Scan for the cell matching the given text and deliver its (X, Y) coordinate at center. 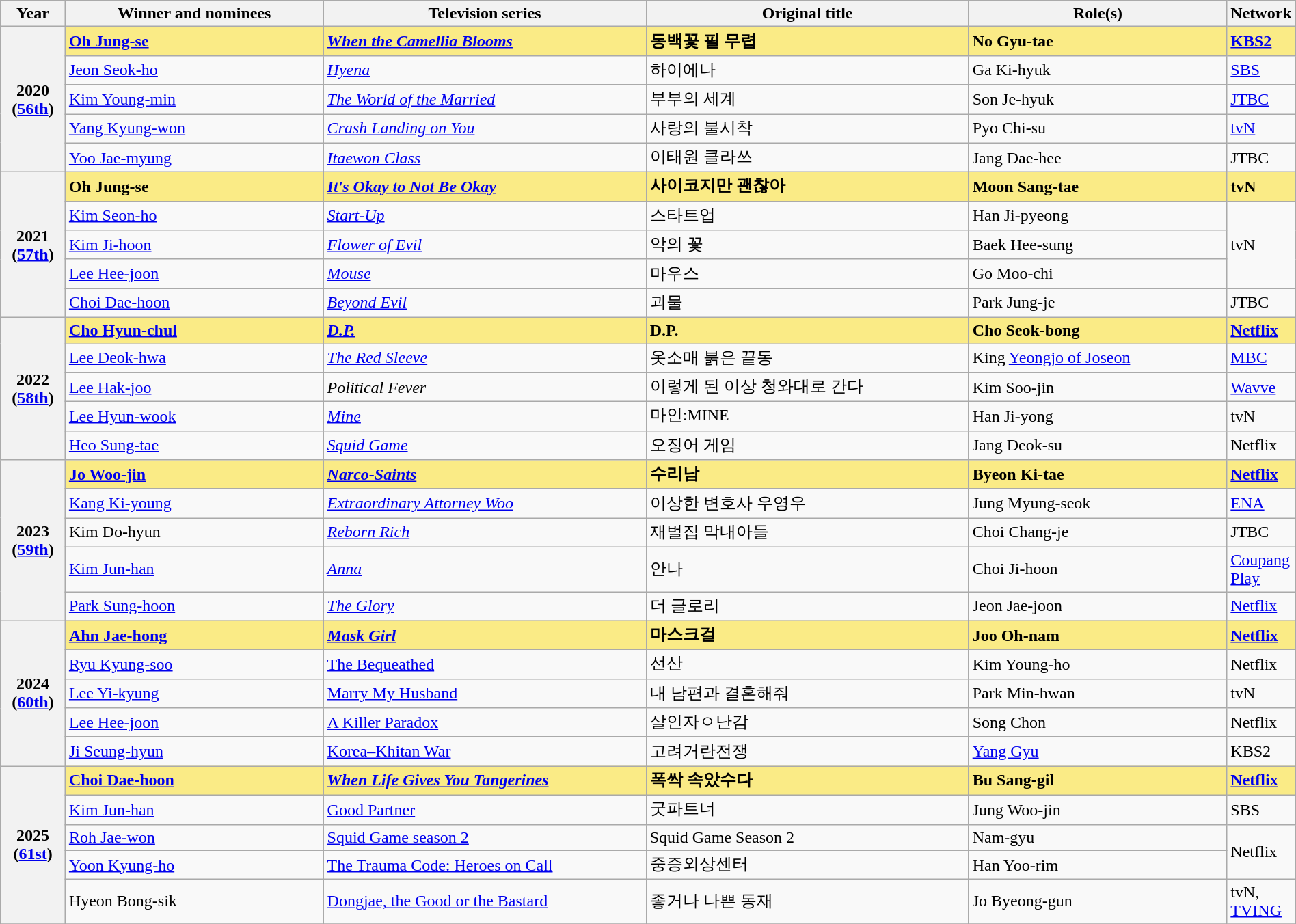
Jung Myung-seok (1098, 503)
Son Je-hyuk (1098, 100)
Nam-gyu (1098, 837)
When Life Gives You Tangerines (485, 780)
Squid Game Season 2 (807, 837)
A Killer Paradox (485, 723)
Han Ji-yong (1098, 417)
마스크걸 (807, 636)
Year (33, 14)
수리남 (807, 474)
Hyeon Bong-sik (194, 902)
부부의 세계 (807, 100)
악의 꽃 (807, 245)
The Red Sleeve (485, 358)
Ga Ki-hyuk (1098, 70)
Original title (807, 14)
Yoon Kyung-ho (194, 865)
Yang Kyung-won (194, 128)
사랑의 불시착 (807, 128)
Jang Deok-su (1098, 446)
2025 (61st) (33, 845)
Park Min-hwan (1098, 693)
Yang Gyu (1098, 752)
Role(s) (1098, 14)
Ryu Kyung-soo (194, 664)
Kim Young-ho (1098, 664)
더 글로리 (807, 607)
Kang Ki-young (194, 503)
마인:MINE (807, 417)
2024 (60th) (33, 693)
Political Fever (485, 387)
재벌집 막내아들 (807, 533)
Han Yoo-rim (1098, 865)
Dongjae, the Good or the Bastard (485, 902)
Good Partner (485, 809)
Mask Girl (485, 636)
Kim Seon-ho (194, 216)
Jo Byeong-gun (1098, 902)
Roh Jae-won (194, 837)
Lee Hak-joo (194, 387)
Narco-Saints (485, 474)
Jeon Seok-ho (194, 70)
Bu Sang-gil (1098, 780)
스타트업 (807, 216)
Ahn Jae-hong (194, 636)
이상한 변호사 우영우 (807, 503)
Jung Woo-jin (1098, 809)
Kim Young-min (194, 100)
Hyena (485, 70)
Wavve (1261, 387)
Lee Yi-kyung (194, 693)
The Trauma Code: Heroes on Call (485, 865)
2023 (59th) (33, 540)
Kim Ji-hoon (194, 245)
Cho Hyun-chul (194, 330)
이렇게 된 이상 청와대로 간다 (807, 387)
The Bequeathed (485, 664)
When the Camellia Blooms (485, 41)
No Gyu-tae (1098, 41)
Song Chon (1098, 723)
The World of the Married (485, 100)
Crash Landing on You (485, 128)
Pyo Chi-su (1098, 128)
Itaewon Class (485, 157)
Lee Hyun-wook (194, 417)
Baek Hee-sung (1098, 245)
King Yeongjo of Joseon (1098, 358)
괴물 (807, 303)
Network (1261, 14)
Jang Dae-hee (1098, 157)
고려거란전쟁 (807, 752)
The Glory (485, 607)
Cho Seok-bong (1098, 330)
하이에나 (807, 70)
오징어 게임 (807, 446)
Jeon Jae-joon (1098, 607)
Yoo Jae-myung (194, 157)
Lee Deok-hwa (194, 358)
ENA (1261, 503)
Marry My Husband (485, 693)
Extraordinary Attorney Woo (485, 503)
Go Moo-chi (1098, 273)
Mine (485, 417)
중증외상센터 (807, 865)
Joo Oh-nam (1098, 636)
Squid Game season 2 (485, 837)
선산 (807, 664)
Byeon Ki-tae (1098, 474)
Television series (485, 14)
Beyond Evil (485, 303)
굿파트너 (807, 809)
Start-Up (485, 216)
Park Sung-hoon (194, 607)
Choi Chang-je (1098, 533)
안나 (807, 569)
좋거나 나쁜 동재 (807, 902)
Jo Woo-jin (194, 474)
Reborn Rich (485, 533)
Han Ji-pyeong (1098, 216)
폭싹 속았수다 (807, 780)
옷소매 붉은 끝동 (807, 358)
2021(57th) (33, 245)
2020(56th) (33, 100)
2022(58th) (33, 388)
Winner and nominees (194, 14)
Choi Ji-hoon (1098, 569)
살인자ㅇ난감 (807, 723)
Flower of Evil (485, 245)
Ji Seung-hyun (194, 752)
It's Okay to Not Be Okay (485, 187)
Park Jung-je (1098, 303)
사이코지만 괜찮아 (807, 187)
Mouse (485, 273)
Anna (485, 569)
Korea–Khitan War (485, 752)
동백꽃 필 무렵 (807, 41)
내 남편과 결혼해줘 (807, 693)
Kim Soo-jin (1098, 387)
Squid Game (485, 446)
MBC (1261, 358)
Kim Do-hyun (194, 533)
마우스 (807, 273)
tvN, TVING (1261, 902)
이태원 클라쓰 (807, 157)
Moon Sang-tae (1098, 187)
Heo Sung-tae (194, 446)
Coupang Play (1261, 569)
